Search for the cell housing the specified text and yield its (x, y) center coordinate. 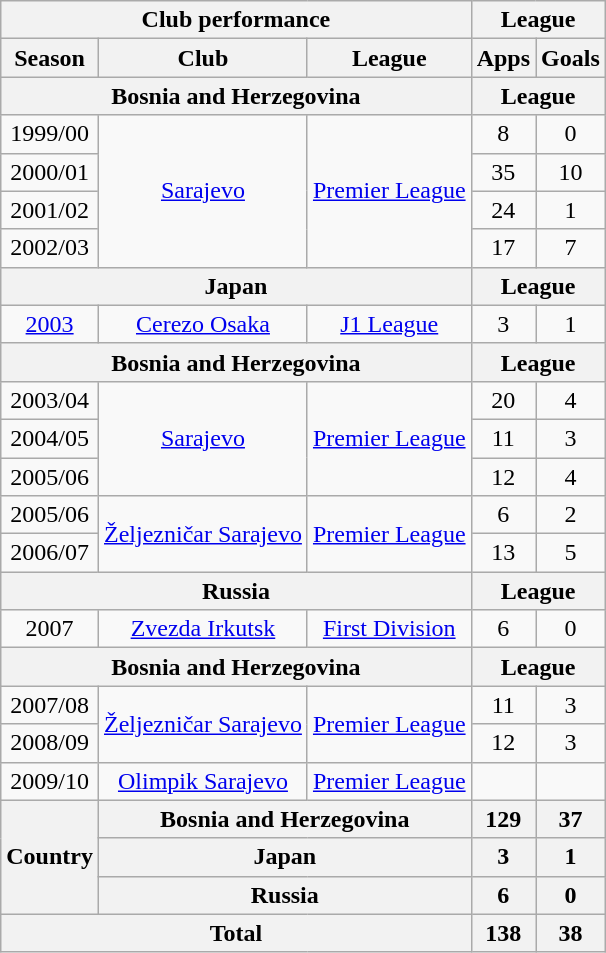
Zvezda Irkutsk (202, 629)
7 (571, 248)
13 (503, 553)
Total (236, 933)
37 (571, 819)
20 (503, 400)
2003/04 (50, 400)
129 (503, 819)
Cerezo Osaka (202, 324)
1999/00 (50, 134)
38 (571, 933)
Goals (571, 58)
2009/10 (50, 781)
Season (50, 58)
2001/02 (50, 210)
8 (503, 134)
First Division (389, 629)
5 (571, 553)
17 (503, 248)
Club (202, 58)
2007 (50, 629)
35 (503, 172)
2002/03 (50, 248)
138 (503, 933)
Olimpik Sarajevo (202, 781)
J1 League (389, 324)
24 (503, 210)
2 (571, 515)
Country (50, 857)
10 (571, 172)
2003 (50, 324)
2000/01 (50, 172)
2004/05 (50, 438)
Club performance (236, 20)
2007/08 (50, 705)
2008/09 (50, 743)
Apps (503, 58)
2006/07 (50, 553)
